Detect which cell encompasses the target text, then output its [X, Y] center coordinate. 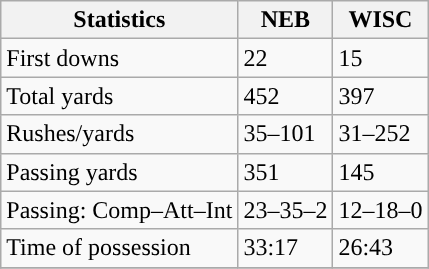
452 [286, 96]
Rushes/yards [120, 134]
31–252 [380, 134]
NEB [286, 20]
145 [380, 172]
15 [380, 58]
Total yards [120, 96]
First downs [120, 58]
Passing yards [120, 172]
WISC [380, 20]
Passing: Comp–Att–Int [120, 210]
22 [286, 58]
Time of possession [120, 248]
35–101 [286, 134]
397 [380, 96]
33:17 [286, 248]
23–35–2 [286, 210]
351 [286, 172]
26:43 [380, 248]
12–18–0 [380, 210]
Statistics [120, 20]
